Extract the [X, Y] coordinate from the center of the cell holding the provided text.  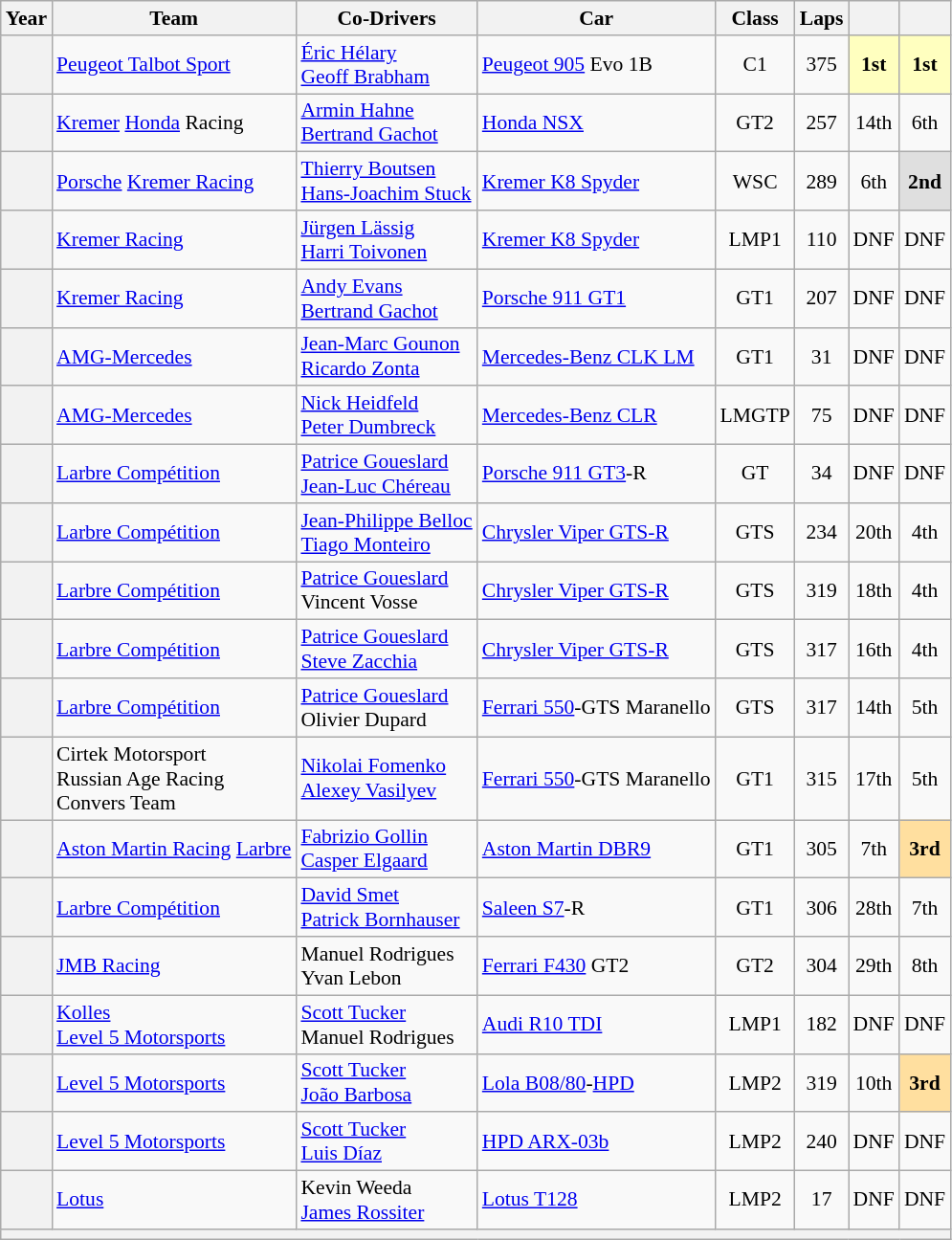
Scott Tucker Luis Díaz [387, 1142]
Aston Martin DBR9 [597, 850]
18th [875, 591]
Andy Evans Bertrand Gachot [387, 299]
Ferrari F430 GT2 [597, 966]
Scott Tucker João Barbosa [387, 1083]
Éric Hélary Geoff Brabham [387, 65]
Patrice Goueslard Vincent Vosse [387, 591]
Porsche 911 GT1 [597, 299]
Kremer Honda Racing [174, 122]
304 [822, 966]
2nd [924, 182]
Team [174, 18]
Lola B08/80-HPD [597, 1083]
David Smet Patrick Bornhauser [387, 907]
182 [822, 1024]
Patrice Goueslard Steve Zacchia [387, 649]
Porsche 911 GT3-R [597, 475]
Mercedes-Benz CLR [597, 415]
305 [822, 850]
Laps [822, 18]
Lotus T128 [597, 1200]
Peugeot Talbot Sport [174, 65]
Class [754, 18]
75 [822, 415]
HPD ARX-03b [597, 1142]
Manuel Rodrigues Yvan Lebon [387, 966]
289 [822, 182]
110 [822, 239]
GT [754, 475]
Jean-Philippe Belloc Tiago Monteiro [387, 532]
Co-Drivers [387, 18]
Nick Heidfeld Peter Dumbreck [387, 415]
17th [875, 779]
Year [27, 18]
Patrice Goueslard Jean-Luc Chéreau [387, 475]
Car [597, 18]
34 [822, 475]
Patrice Goueslard Olivier Dupard [387, 708]
Nikolai Fomenko Alexey Vasilyev [387, 779]
LMGTP [754, 415]
Aston Martin Racing Larbre [174, 850]
Cirtek Motorsport Russian Age Racing Convers Team [174, 779]
Saleen S7-R [597, 907]
Peugeot 905 Evo 1B [597, 65]
Thierry Boutsen Hans-Joachim Stuck [387, 182]
28th [875, 907]
Audi R10 TDI [597, 1024]
16th [875, 649]
Kolles Level 5 Motorsports [174, 1024]
C1 [754, 65]
Porsche Kremer Racing [174, 182]
Honda NSX [597, 122]
234 [822, 532]
10th [875, 1083]
Mercedes-Benz CLK LM [597, 356]
31 [822, 356]
JMB Racing [174, 966]
Jean-Marc Gounon Ricardo Zonta [387, 356]
240 [822, 1142]
Kevin Weeda James Rossiter [387, 1200]
Armin Hahne Bertrand Gachot [387, 122]
207 [822, 299]
306 [822, 907]
8th [924, 966]
315 [822, 779]
Fabrizio Gollin Casper Elgaard [387, 850]
257 [822, 122]
Jürgen Lässig Harri Toivonen [387, 239]
Lotus [174, 1200]
375 [822, 65]
Scott Tucker Manuel Rodrigues [387, 1024]
17 [822, 1200]
WSC [754, 182]
29th [875, 966]
20th [875, 532]
